For the text-containing cell, return its midpoint in (x, y) coordinate format. 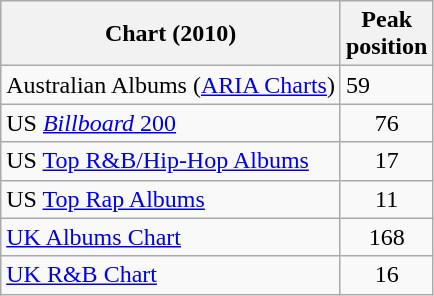
US Billboard 200 (171, 123)
16 (386, 275)
UK Albums Chart (171, 237)
Chart (2010) (171, 34)
17 (386, 161)
Australian Albums (ARIA Charts) (171, 85)
US Top R&B/Hip-Hop Albums (171, 161)
US Top Rap Albums (171, 199)
76 (386, 123)
UK R&B Chart (171, 275)
59 (386, 85)
168 (386, 237)
Peakposition (386, 34)
11 (386, 199)
